Extract the [x, y] coordinate from the center of the cell holding the provided text.  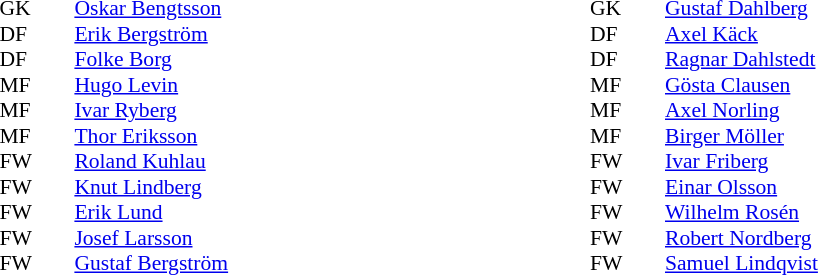
Thor Eriksson [151, 136]
Einar Olsson [742, 187]
Erik Bergström [151, 34]
Ivar Friberg [742, 161]
Axel Käck [742, 34]
Gösta Clausen [742, 85]
Roland Kuhlau [151, 161]
Birger Möller [742, 136]
Axel Norling [742, 111]
Hugo Levin [151, 85]
Erik Lund [151, 213]
Ragnar Dahlstedt [742, 59]
Robert Nordberg [742, 238]
Folke Borg [151, 59]
Knut Lindberg [151, 187]
Josef Larsson [151, 238]
Ivar Ryberg [151, 111]
Wilhelm Rosén [742, 213]
